Return (x, y) of the center of cell containing provided text 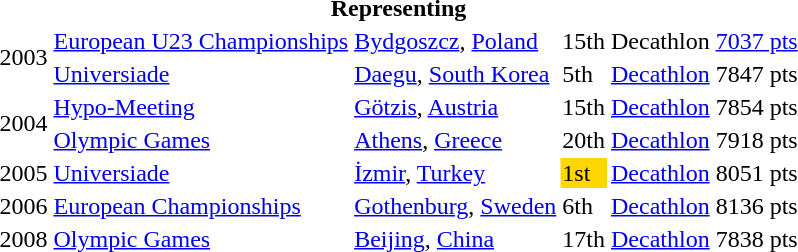
Bydgoszcz, Poland (456, 41)
20th (584, 140)
European U23 Championships (201, 41)
European Championships (201, 206)
Hypo-Meeting (201, 107)
1st (584, 173)
Olympic Games (201, 140)
Athens, Greece (456, 140)
5th (584, 74)
Götzis, Austria (456, 107)
Daegu, South Korea (456, 74)
6th (584, 206)
İzmir, Turkey (456, 173)
Gothenburg, Sweden (456, 206)
